Output the [x, y] coordinate of the center of the cell containing the given text.  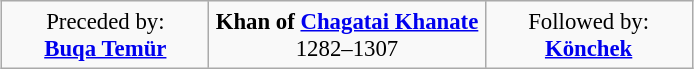
Preceded by:Buqa Temür [106, 35]
Followed by:Könchek [588, 35]
Khan of Chagatai Khanate1282–1307 [347, 35]
